Identify which cell holds the provided text, then report its [X, Y] central coordinate. 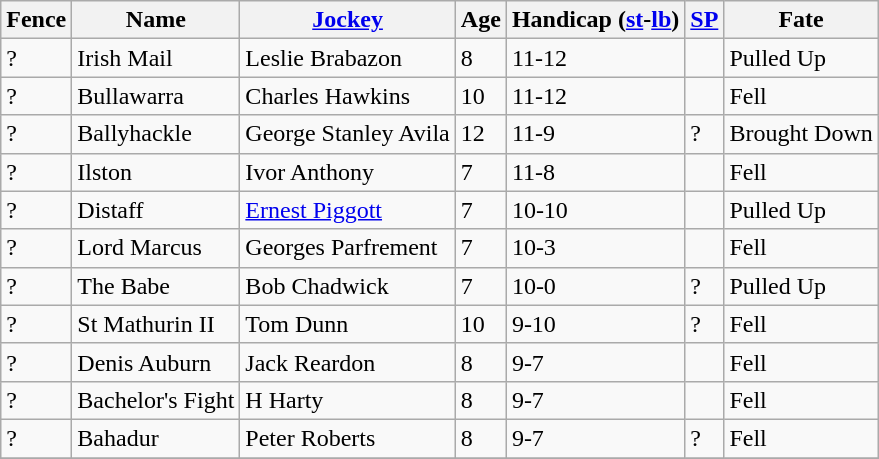
Jockey [348, 20]
9-10 [595, 324]
Georges Parfrement [348, 248]
Peter Roberts [348, 438]
Irish Mail [156, 58]
Bahadur [156, 438]
H Harty [348, 400]
10-0 [595, 286]
Distaff [156, 210]
Name [156, 20]
Charles Hawkins [348, 96]
12 [480, 134]
11-9 [595, 134]
George Stanley Avila [348, 134]
Leslie Brabazon [348, 58]
Denis Auburn [156, 362]
The Babe [156, 286]
Brought Down [801, 134]
Jack Reardon [348, 362]
Ernest Piggott [348, 210]
Ballyhackle [156, 134]
Ivor Anthony [348, 172]
Age [480, 20]
Bullawarra [156, 96]
Tom Dunn [348, 324]
Handicap (st-lb) [595, 20]
SP [704, 20]
Fate [801, 20]
Ilston [156, 172]
Bachelor's Fight [156, 400]
Lord Marcus [156, 248]
10-10 [595, 210]
St Mathurin II [156, 324]
Bob Chadwick [348, 286]
Fence [36, 20]
10-3 [595, 248]
11-8 [595, 172]
